Pinpoint the cell where the given text exists, returning its [X, Y] midpoint coordinate. 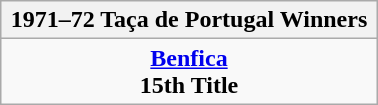
1971–72 Taça de Portugal Winners [189, 20]
Benfica15th Title [189, 72]
